Identify which cell holds the provided text, then report its (X, Y) central coordinate. 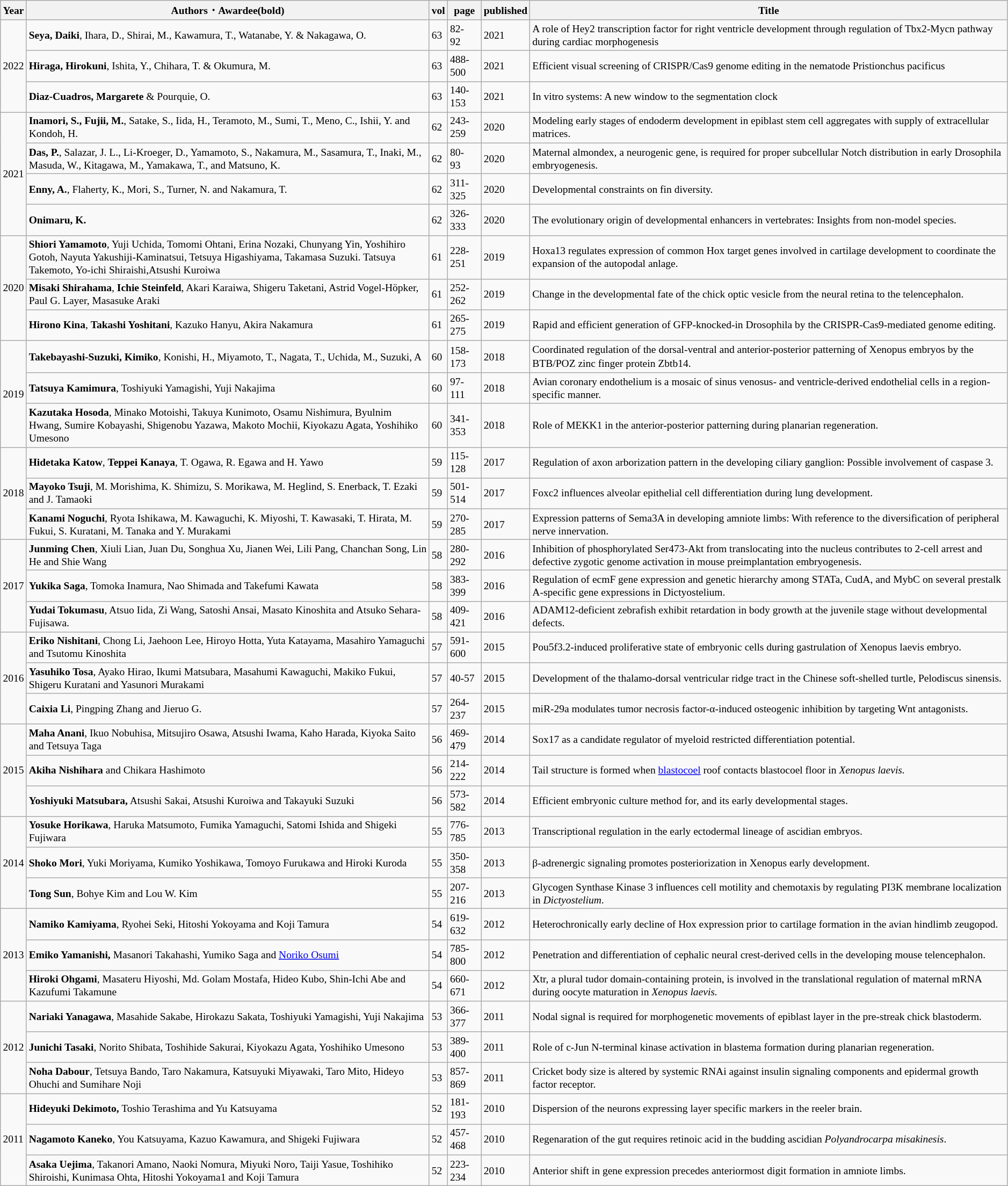
Penetration and differentiation of cephalic neural crest-derived cells in the developing mouse telencephalon. (769, 955)
140-153 (464, 97)
573-582 (464, 801)
Nodal signal is required for morphogenetic movements of epiblast layer in the pre-streak chick blastoderm. (769, 1016)
Takebayashi-Suzuki, Kimiko, Konishi, H., Miyamoto, T., Nagata, T., Uchida, M., Suzuki, A (228, 357)
Title (769, 10)
280-292 (464, 555)
β-adrenergic signaling promotes posteriorization in Xenopus early development. (769, 863)
Regulation of axon arborization pattern in the developing ciliary ganglion: Possible involvement of caspase 3. (769, 463)
311-325 (464, 189)
Sox17 as a candidate regulator of myeloid restricted differentiation potential. (769, 739)
Yosuke Horikawa, Haruka Matsumoto, Fumika Yamaguchi, Satomi Ishida and Shigeki Fujiwara (228, 831)
Tail structure is formed when blastocoel roof contacts blastocoel floor in Xenopus laevis. (769, 770)
214-222 (464, 770)
341-353 (464, 425)
Heterochronically early decline of Hox expression prior to cartilage formation in the avian hindlimb zeugopod. (769, 924)
Das, P., Salazar, J. L., Li-Kroeger, D., Yamamoto, S., Nakamura, M., Sasamura, T., Inaki, M., Masuda, W., Kitagawa, M., Yamakawa, T., and Matsuno, K. (228, 158)
Maternal almondex, a neurogenic gene, is required for proper subcellular Notch distribution in early Drosophila embryogenesis. (769, 158)
Nariaki Yanagawa, Masahide Sakabe, Hirokazu Sakata, Toshiyuki Yamagishi, Yuji Nakajima (228, 1016)
Avian coronary endothelium is a mosaic of sinus venosus- and ventricle-derived endothelial cells in a region-specific manner. (769, 388)
Hiraga, Hirokuni, Ishita, Y., Chihara, T. & Okumura, M. (228, 66)
591-600 (464, 647)
Role of MEKK1 in the anterior-posterior patterning during planarian regeneration. (769, 425)
page (464, 10)
785-800 (464, 955)
350-358 (464, 863)
Asaka Uejima, Takanori Amano, Naoki Nomura, Miyuki Noro, Taiji Yasue, Toshihiko Shiroishi, Kunimasa Ohta, Hitoshi Yokoyama1 and Koji Tamura (228, 1170)
Nagamoto Kaneko, You Katsuyama, Kazuo Kawamura, and Shigeki Fujiwara (228, 1140)
Kanami Noguchi, Ryota Ishikawa, M. Kawaguchi, K. Miyoshi, T. Kawasaki, T. Hirata, M. Fukui, S. Kuratani, M. Tanaka and Y. Murakami (228, 524)
Hidetaka Katow, Teppei Kanaya, T. Ogawa, R. Egawa and H. Yawo (228, 463)
82-92 (464, 35)
Noha Dabour, Tetsuya Bando, Taro Nakamura, Katsuyuki Miyawaki, Taro Mito, Hideyo Ohuchi and Sumihare Noji (228, 1077)
Yasuhiko Tosa, Ayako Hirao, Ikumi Matsubara, Masahumi Kawaguchi, Makiko Fukui, Shigeru Kuratani and Yasunori Murakami (228, 678)
Anterior shift in gene expression precedes anteriormost digit formation in amniote limbs. (769, 1170)
A role of Hey2 transcription factor for right ventricle development through regulation of Tbx2-Mycn pathway during cardiac morphogenesis (769, 35)
Tatsuya Kamimura, Toshiyuki Yamagishi, Yuji Nakajima (228, 388)
457-468 (464, 1140)
published (506, 10)
Cricket body size is altered by systemic RNAi against insulin signaling components and epidermal growth factor receptor. (769, 1077)
Hiroki Ohgami, Masateru Hiyoshi, Md. Golam Mostafa, Hideo Kubo, Shin-Ichi Abe and Kazufumi Takamune (228, 985)
Regenaration of the gut requires retinoic acid in the budding ascidian Polyandrocarpa misakinesis. (769, 1140)
619-632 (464, 924)
Junichi Tasaki, Norito Shibata, Toshihide Sakurai, Kiyokazu Agata, Yoshihiko Umesono (228, 1047)
vol (438, 10)
Seya, Daiki, Ihara, D., Shirai, M., Kawamura, T., Watanabe, Y. & Nakagawa, O. (228, 35)
Rapid and efficient generation of GFP-knocked-in Drosophila by the CRISPR-Cas9-mediated genome editing. (769, 326)
Yoshiyuki Matsubara, Atsushi Sakai, Atsushi Kuroiwa and Takayuki Suzuki (228, 801)
Junming Chen, Xiuli Lian, Juan Du, Songhua Xu, Jianen Wei, Lili Pang, Chanchan Song, Lin He and Shie Wang (228, 555)
115-128 (464, 463)
270-285 (464, 524)
Emiko Yamanishi, Masanori Takahashi, Yumiko Saga and Noriko Osumi (228, 955)
Onimaru, K. (228, 220)
326-333 (464, 220)
Caixia Li, Pingping Zhang and Jieruo G. (228, 709)
Transcriptional regulation in the early ectodermal lineage of ascidian embryos. (769, 831)
miR-29a modulates tumor necrosis factor-α-induced osteogenic inhibition by targeting Wnt antagonists. (769, 709)
660-671 (464, 985)
501-514 (464, 493)
Year (13, 10)
Yukika Saga, Tomoka Inamura, Nao Shimada and Takefumi Kawata (228, 585)
207-216 (464, 894)
252-262 (464, 294)
264-237 (464, 709)
Expression patterns of Sema3A in developing amniote limbs: With reference to the diversification of peripheral nerve innervation. (769, 524)
Role of c-Jun N-terminal kinase activation in blastema formation during planarian regeneration. (769, 1047)
Namiko Kamiyama, Ryohei Seki, Hitoshi Yokoyama and Koji Tamura (228, 924)
The evolutionary origin of developmental enhancers in vertebrates: Insights from non-model species. (769, 220)
2022 (13, 66)
Change in the developmental fate of the chick optic vesicle from the neural retina to the telencephalon. (769, 294)
80-93 (464, 158)
469-479 (464, 739)
228-251 (464, 257)
383-399 (464, 585)
776-785 (464, 831)
409-421 (464, 617)
ADAM12-deficient zebrafish exhibit retardation in body growth at the juvenile stage without developmental defects. (769, 617)
857-869 (464, 1077)
Hideyuki Dekimoto, Toshio Terashima and Yu Katsuyama (228, 1109)
389-400 (464, 1047)
243-259 (464, 128)
Hoxa13 regulates expression of common Hox target genes involved in cartilage development to coordinate the expansion of the autopodal anlage. (769, 257)
Shoko Mori, Yuki Moriyama, Kumiko Yoshikawa, Tomoyo Furukawa and Hiroki Kuroda (228, 863)
Inamori, S., Fujii, M., Satake, S., Iida, H., Teramoto, M., Sumi, T., Meno, C., Ishii, Y. and Kondoh, H. (228, 128)
158-173 (464, 357)
97-111 (464, 388)
265-275 (464, 326)
Glycogen Synthase Kinase 3 influences cell motility and chemotaxis by regulating PI3K membrane localization in Dictyostelium. (769, 894)
366-377 (464, 1016)
Efficient visual screening of CRISPR/Cas9 genome editing in the nematode Pristionchus pacificus (769, 66)
Maha Anani, Ikuo Nobuhisa, Mitsujiro Osawa, Atsushi Iwama, Kaho Harada, Kiyoka Saito and Tetsuya Taga (228, 739)
Akiha Nishihara and Chikara Hashimoto (228, 770)
In vitro systems: A new window to the segmentation clock (769, 97)
Hirono Kina, Takashi Yoshitani, Kazuko Hanyu, Akira Nakamura (228, 326)
Eriko Nishitani, Chong Li, Jaehoon Lee, Hiroyo Hotta, Yuta Katayama, Masahiro Yamaguchi and Tsutomu Kinoshita (228, 647)
Mayoko Tsuji, M. Morishima, K. Shimizu, S. Morikawa, M. Heglind, S. Enerback, T. Ezaki and J. Tamaoki (228, 493)
181-193 (464, 1109)
Pou5f3.2-induced proliferative state of embryonic cells during gastrulation of Xenopus laevis embryo. (769, 647)
Development of the thalamo-dorsal ventricular ridge tract in the Chinese soft-shelled turtle, Pelodiscus sinensis. (769, 678)
223-234 (464, 1170)
Coordinated regulation of the dorsal-ventral and anterior-posterior patterning of Xenopus embryos by the BTB/POZ zinc finger protein Zbtb14. (769, 357)
Foxc2 influences alveolar epithelial cell differentiation during lung development. (769, 493)
40-57 (464, 678)
Developmental constraints on fin diversity. (769, 189)
Modeling early stages of endoderm development in epiblast stem cell aggregates with supply of extracellular matrices. (769, 128)
Authors・Awardee(bold) (228, 10)
Efficient embryonic culture method for, and its early developmental stages. (769, 801)
Enny, A., Flaherty, K., Mori, S., Turner, N. and Nakamura, T. (228, 189)
488-500 (464, 66)
Tong Sun, Bohye Kim and Lou W. Kim (228, 894)
Yudai Tokumasu, Atsuo Iida, Zi Wang, Satoshi Ansai, Masato Kinoshita and Atsuko Sehara-Fujisawa. (228, 617)
Diaz-Cuadros, Margarete & Pourquie, O. (228, 97)
Dispersion of the neurons expressing layer specific markers in the reeler brain. (769, 1109)
Misaki Shirahama, Ichie Steinfeld, Akari Karaiwa, Shigeru Taketani, Astrid Vogel-Höpker, Paul G. Layer, Masasuke Araki (228, 294)
